Scan for the cell matching the given text and deliver its [X, Y] coordinate at center. 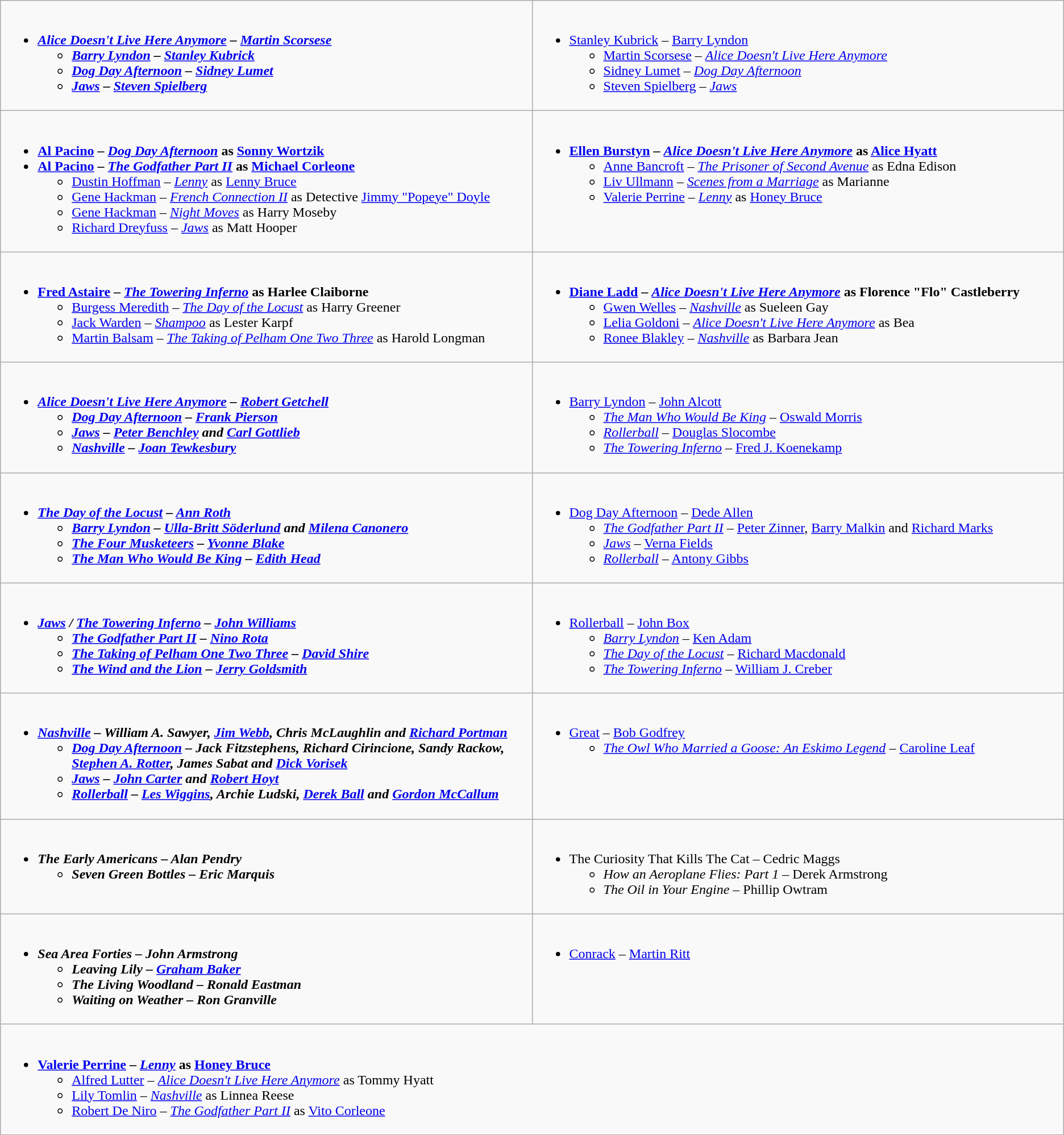
Sea Area Forties – John ArmstrongLeaving Lily – Graham BakerThe Living Woodland – Ronald EastmanWaiting on Weather – Ron Granville [266, 969]
Conrack – Martin Ritt [798, 969]
The Early Americans – Alan PendrySeven Green Bottles – Eric Marquis [266, 867]
The Curiosity That Kills The Cat – Cedric MaggsHow an Aeroplane Flies: Part 1 – Derek ArmstrongThe Oil in Your Engine – Phillip Owtram [798, 867]
Barry Lyndon – John AlcottThe Man Who Would Be King – Oswald MorrisRollerball – Douglas SlocombeThe Towering Inferno – Fred J. Koenekamp [798, 417]
Stanley Kubrick – Barry LyndonMartin Scorsese – Alice Doesn't Live Here AnymoreSidney Lumet – Dog Day AfternoonSteven Spielberg – Jaws [798, 56]
Dog Day Afternoon – Dede AllenThe Godfather Part II – Peter Zinner, Barry Malkin and Richard MarksJaws – Verna FieldsRollerball – Antony Gibbs [798, 528]
Great – Bob GodfreyThe Owl Who Married a Goose: An Eskimo Legend – Caroline Leaf [798, 756]
Rollerball – John BoxBarry Lyndon – Ken AdamThe Day of the Locust – Richard MacdonaldThe Towering Inferno – William J. Creber [798, 638]
Alice Doesn't Live Here Anymore – Martin ScorseseBarry Lyndon – Stanley KubrickDog Day Afternoon – Sidney LumetJaws – Steven Spielberg [266, 56]
Alice Doesn't Live Here Anymore – Robert GetchellDog Day Afternoon – Frank PiersonJaws – Peter Benchley and Carl GottliebNashville – Joan Tewkesbury [266, 417]
